Return the (x, y) coordinate for the center point of the cell that contains the specified text.  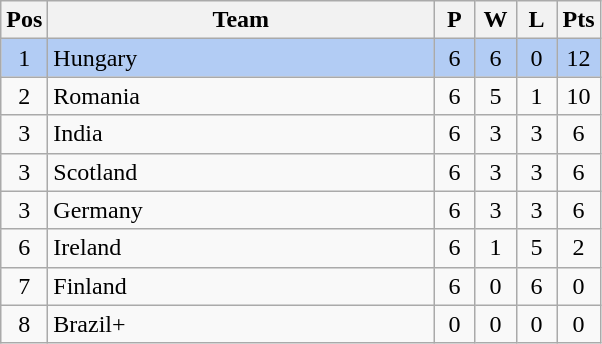
8 (24, 324)
India (241, 134)
Hungary (241, 58)
Pos (24, 20)
Germany (241, 210)
Scotland (241, 172)
10 (578, 96)
Pts (578, 20)
L (536, 20)
W (496, 20)
Brazil+ (241, 324)
Romania (241, 96)
7 (24, 286)
12 (578, 58)
Team (241, 20)
Finland (241, 286)
P (454, 20)
Ireland (241, 248)
